Return the [x, y] coordinate for the center point of the cell that contains the specified text.  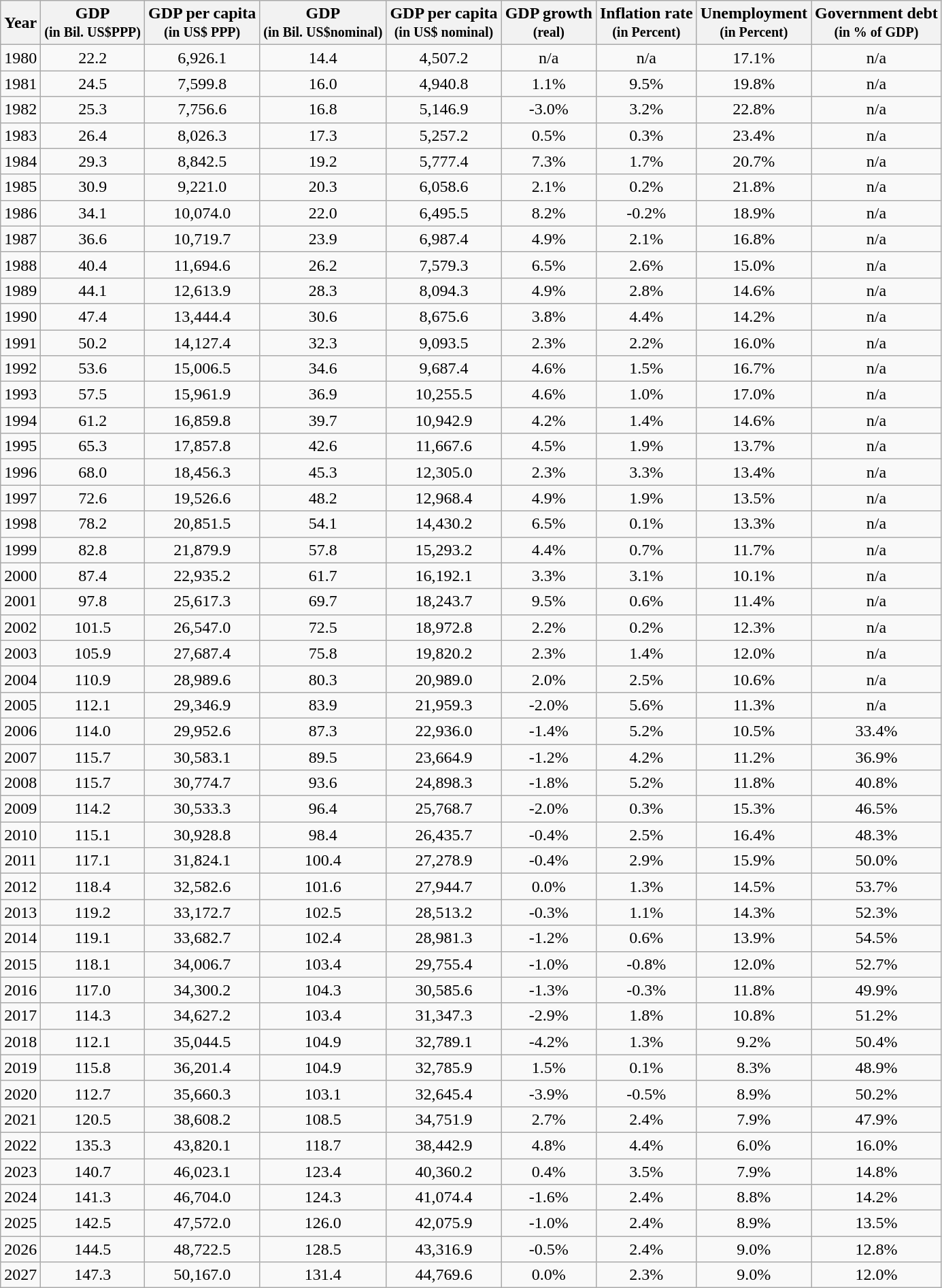
2025 [20, 1223]
6,495.5 [443, 213]
27,278.9 [443, 861]
78.2 [92, 524]
15,961.9 [203, 395]
38,608.2 [203, 1119]
98.4 [323, 835]
147.3 [92, 1275]
20.3 [323, 187]
53.6 [92, 369]
50.2 [92, 342]
36.6 [92, 239]
128.5 [323, 1249]
2007 [20, 757]
110.9 [92, 679]
48.2 [323, 498]
53.7% [877, 887]
140.7 [92, 1171]
10,719.7 [203, 239]
2023 [20, 1171]
8,842.5 [203, 161]
2012 [20, 887]
142.5 [92, 1223]
89.5 [323, 757]
25.3 [92, 110]
34,300.2 [203, 990]
-4.2% [548, 1042]
103.1 [323, 1093]
29.3 [92, 161]
16.7% [754, 369]
1983 [20, 135]
2019 [20, 1068]
33,682.7 [203, 938]
144.5 [92, 1249]
26,435.7 [443, 835]
7,756.6 [203, 110]
8.2% [548, 213]
4,940.8 [443, 84]
119.2 [92, 912]
11,694.6 [203, 265]
1999 [20, 550]
20,851.5 [203, 524]
25,768.7 [443, 809]
-1.4% [548, 731]
47.4 [92, 316]
17.3 [323, 135]
Year [20, 23]
30,583.1 [203, 757]
8,026.3 [203, 135]
-1.3% [548, 990]
2005 [20, 705]
7.3% [548, 161]
13.9% [754, 938]
11.3% [754, 705]
2013 [20, 912]
39.7 [323, 420]
1988 [20, 265]
135.3 [92, 1145]
19.2 [323, 161]
3.2% [646, 110]
12,613.9 [203, 291]
131.4 [323, 1275]
16.0 [323, 84]
40.4 [92, 265]
2009 [20, 809]
6,058.6 [443, 187]
6,926.1 [203, 58]
11.7% [754, 550]
12.3% [754, 627]
48.9% [877, 1068]
32.3 [323, 342]
1990 [20, 316]
18,972.8 [443, 627]
69.7 [323, 601]
20.7% [754, 161]
11.2% [754, 757]
4.5% [548, 446]
10,942.9 [443, 420]
1993 [20, 395]
0.5% [548, 135]
1980 [20, 58]
18.9% [754, 213]
-2.9% [548, 1016]
2000 [20, 576]
15.9% [754, 861]
2020 [20, 1093]
68.0 [92, 472]
28.3 [323, 291]
29,346.9 [203, 705]
23.4% [754, 135]
7,579.3 [443, 265]
124.3 [323, 1198]
104.3 [323, 990]
22,935.2 [203, 576]
14,430.2 [443, 524]
2003 [20, 653]
34,751.9 [443, 1119]
26,547.0 [203, 627]
28,513.2 [443, 912]
9.2% [754, 1042]
118.1 [92, 964]
2027 [20, 1275]
26.4 [92, 135]
0.7% [646, 550]
7,599.8 [203, 84]
24,898.3 [443, 783]
43,316.9 [443, 1249]
2011 [20, 861]
43,820.1 [203, 1145]
4.8% [548, 1145]
4,507.2 [443, 58]
12,968.4 [443, 498]
2001 [20, 601]
18,243.7 [443, 601]
34.6 [323, 369]
29,952.6 [203, 731]
46,023.1 [203, 1171]
Unemployment(in Percent) [754, 23]
12.8% [877, 1249]
102.4 [323, 938]
20,989.0 [443, 679]
GDP growth(real) [548, 23]
41,074.4 [443, 1198]
123.4 [323, 1171]
2016 [20, 990]
47,572.0 [203, 1223]
0.4% [548, 1171]
2014 [20, 938]
5,146.9 [443, 110]
21,959.3 [443, 705]
13.7% [754, 446]
36.9 [323, 395]
2.0% [548, 679]
1989 [20, 291]
17.0% [754, 395]
114.3 [92, 1016]
1982 [20, 110]
117.1 [92, 861]
50.2% [877, 1093]
16.4% [754, 835]
33,172.7 [203, 912]
15,006.5 [203, 369]
26.2 [323, 265]
31,824.1 [203, 861]
22.0 [323, 213]
17.1% [754, 58]
21.8% [754, 187]
3.8% [548, 316]
29,755.4 [443, 964]
14,127.4 [203, 342]
9,687.4 [443, 369]
51.2% [877, 1016]
65.3 [92, 446]
19,526.6 [203, 498]
6,987.4 [443, 239]
112.7 [92, 1093]
27,944.7 [443, 887]
30.6 [323, 316]
8,675.6 [443, 316]
2010 [20, 835]
102.5 [323, 912]
83.9 [323, 705]
46,704.0 [203, 1198]
97.8 [92, 601]
25,617.3 [203, 601]
23,664.9 [443, 757]
2.7% [548, 1119]
108.5 [323, 1119]
3.5% [646, 1171]
101.5 [92, 627]
141.3 [92, 1198]
54.5% [877, 938]
16,859.8 [203, 420]
14.5% [754, 887]
50,167.0 [203, 1275]
19,820.2 [443, 653]
1986 [20, 213]
10.5% [754, 731]
5.6% [646, 705]
61.7 [323, 576]
Inflation rate(in Percent) [646, 23]
42,075.9 [443, 1223]
2006 [20, 731]
52.7% [877, 964]
14.3% [754, 912]
105.9 [92, 653]
13.3% [754, 524]
30,585.6 [443, 990]
2015 [20, 964]
-3.0% [548, 110]
40,360.2 [443, 1171]
6.0% [754, 1145]
-0.2% [646, 213]
114.0 [92, 731]
49.9% [877, 990]
1994 [20, 420]
35,660.3 [203, 1093]
34,006.7 [203, 964]
118.7 [323, 1145]
1996 [20, 472]
3.1% [646, 576]
GDP(in Bil. US$nominal) [323, 23]
-3.9% [548, 1093]
13,444.4 [203, 316]
-0.8% [646, 964]
11.4% [754, 601]
5,777.4 [443, 161]
119.1 [92, 938]
96.4 [323, 809]
1.7% [646, 161]
10,074.0 [203, 213]
44.1 [92, 291]
93.6 [323, 783]
48,722.5 [203, 1249]
120.5 [92, 1119]
115.1 [92, 835]
44,769.6 [443, 1275]
61.2 [92, 420]
46.5% [877, 809]
54.1 [323, 524]
10.6% [754, 679]
2021 [20, 1119]
115.8 [92, 1068]
2024 [20, 1198]
14.8% [877, 1171]
57.5 [92, 395]
38,442.9 [443, 1145]
23.9 [323, 239]
21,879.9 [203, 550]
101.6 [323, 887]
2.9% [646, 861]
30,533.3 [203, 809]
10.1% [754, 576]
2017 [20, 1016]
12,305.0 [443, 472]
8,094.3 [443, 291]
126.0 [323, 1223]
1.0% [646, 395]
16.8% [754, 239]
GDP(in Bil. US$PPP) [92, 23]
1998 [20, 524]
30,774.7 [203, 783]
32,645.4 [443, 1093]
72.5 [323, 627]
1.8% [646, 1016]
8.8% [754, 1198]
1995 [20, 446]
50.0% [877, 861]
52.3% [877, 912]
2018 [20, 1042]
40.8% [877, 783]
42.6 [323, 446]
2026 [20, 1249]
28,989.6 [203, 679]
5,257.2 [443, 135]
2022 [20, 1145]
1992 [20, 369]
9,093.5 [443, 342]
16.8 [323, 110]
10,255.5 [443, 395]
Government debt(in % of GDP) [877, 23]
48.3% [877, 835]
1981 [20, 84]
80.3 [323, 679]
27,687.4 [203, 653]
16,192.1 [443, 576]
2.8% [646, 291]
87.3 [323, 731]
28,981.3 [443, 938]
-1.8% [548, 783]
11,667.6 [443, 446]
1991 [20, 342]
13.4% [754, 472]
87.4 [92, 576]
30,928.8 [203, 835]
117.0 [92, 990]
2008 [20, 783]
30.9 [92, 187]
34.1 [92, 213]
1985 [20, 187]
GDP per capita(in US$ nominal) [443, 23]
100.4 [323, 861]
36,201.4 [203, 1068]
33.4% [877, 731]
2.6% [646, 265]
15,293.2 [443, 550]
114.2 [92, 809]
9,221.0 [203, 187]
118.4 [92, 887]
35,044.5 [203, 1042]
19.8% [754, 84]
32,582.6 [203, 887]
72.6 [92, 498]
-1.6% [548, 1198]
36.9% [877, 757]
32,785.9 [443, 1068]
22.2 [92, 58]
1984 [20, 161]
45.3 [323, 472]
82.8 [92, 550]
32,789.1 [443, 1042]
14.4 [323, 58]
1987 [20, 239]
31,347.3 [443, 1016]
22,936.0 [443, 731]
24.5 [92, 84]
10.8% [754, 1016]
34,627.2 [203, 1016]
18,456.3 [203, 472]
22.8% [754, 110]
47.9% [877, 1119]
75.8 [323, 653]
50.4% [877, 1042]
15.0% [754, 265]
57.8 [323, 550]
1997 [20, 498]
2002 [20, 627]
17,857.8 [203, 446]
8.3% [754, 1068]
GDP per capita(in US$ PPP) [203, 23]
2004 [20, 679]
15.3% [754, 809]
